Return the (X, Y) coordinate for the center point of the cell that contains the specified text.  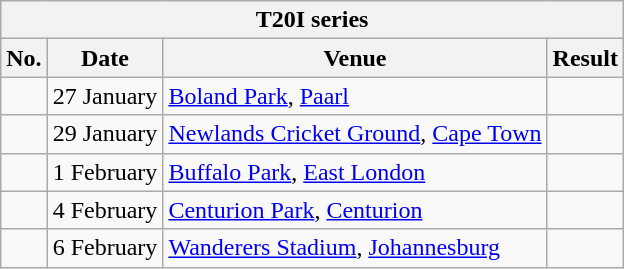
Boland Park, Paarl (355, 96)
4 February (105, 210)
1 February (105, 172)
29 January (105, 134)
Centurion Park, Centurion (355, 210)
Venue (355, 58)
No. (24, 58)
Wanderers Stadium, Johannesburg (355, 248)
Date (105, 58)
27 January (105, 96)
T20I series (312, 20)
Buffalo Park, East London (355, 172)
6 February (105, 248)
Result (585, 58)
Newlands Cricket Ground, Cape Town (355, 134)
